Identify which cell holds the provided text, then report its [x, y] central coordinate. 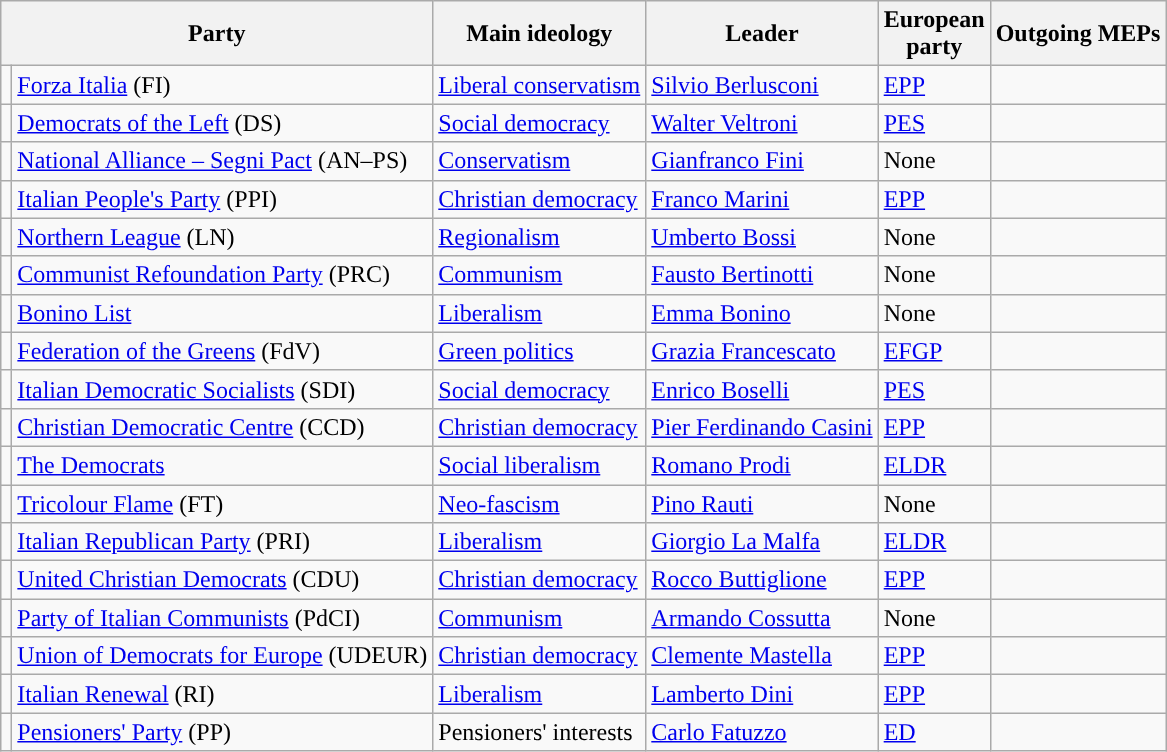
EFGP [934, 351]
Lamberto Dini [762, 694]
Social liberalism [540, 465]
United Christian Democrats (CDU) [222, 580]
Conservatism [540, 161]
Bonino List [222, 313]
Pier Ferdinando Casini [762, 427]
Christian Democratic Centre (CCD) [222, 427]
Communist Refoundation Party (PRC) [222, 275]
Italian Renewal (RI) [222, 694]
Umberto Bossi [762, 237]
ED [934, 732]
The Democrats [222, 465]
Romano Prodi [762, 465]
Armando Cossutta [762, 618]
Italian People's Party (PPI) [222, 199]
Silvio Berlusconi [762, 85]
Italian Republican Party (PRI) [222, 542]
Pensioners' Party (PP) [222, 732]
Walter Veltroni [762, 123]
Tricolour Flame (FT) [222, 503]
Democrats of the Left (DS) [222, 123]
Italian Democratic Socialists (SDI) [222, 389]
Pensioners' interests [540, 732]
Outgoing MEPs [1078, 34]
Fausto Bertinotti [762, 275]
Northern League (LN) [222, 237]
Rocco Buttiglione [762, 580]
Clemente Mastella [762, 656]
Liberal conservatism [540, 85]
Giorgio La Malfa [762, 542]
Leader [762, 34]
Emma Bonino [762, 313]
Forza Italia (FI) [222, 85]
National Alliance – Segni Pact (AN–PS) [222, 161]
Party of Italian Communists (PdCI) [222, 618]
Franco Marini [762, 199]
Gianfranco Fini [762, 161]
Regionalism [540, 237]
Union of Democrats for Europe (UDEUR) [222, 656]
Neo-fascism [540, 503]
Enrico Boselli [762, 389]
Carlo Fatuzzo [762, 732]
Green politics [540, 351]
Main ideology [540, 34]
Pino Rauti [762, 503]
Europeanparty [934, 34]
Party [217, 34]
Grazia Francescato [762, 351]
Federation of the Greens (FdV) [222, 351]
